Output the (x, y) coordinate of the center of the cell containing the given text.  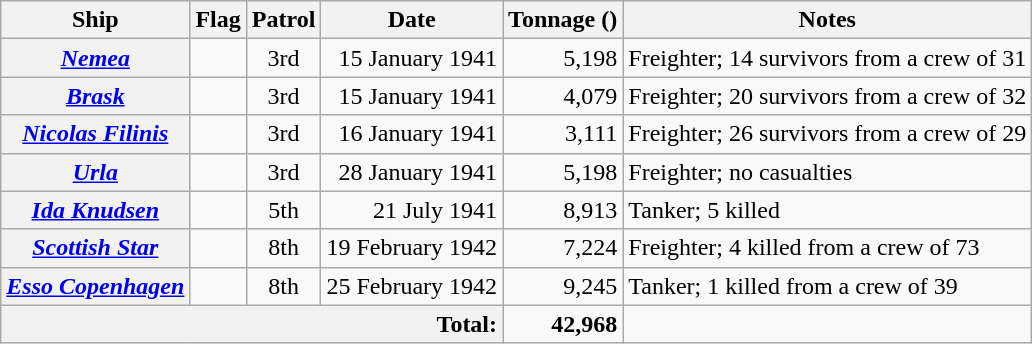
21 July 1941 (412, 210)
3,111 (563, 134)
16 January 1941 (412, 134)
Total: (252, 324)
9,245 (563, 286)
Patrol (284, 20)
5th (284, 210)
Tanker; 1 killed from a crew of 39 (828, 286)
Tanker; 5 killed (828, 210)
Nemea (96, 58)
28 January 1941 (412, 172)
Date (412, 20)
Freighter; 20 survivors from a crew of 32 (828, 96)
Flag (218, 20)
Freighter; 4 killed from a crew of 73 (828, 248)
7,224 (563, 248)
Ship (96, 20)
Ida Knudsen (96, 210)
Esso Copenhagen (96, 286)
Freighter; no casualties (828, 172)
42,968 (563, 324)
Scottish Star (96, 248)
Tonnage () (563, 20)
4,079 (563, 96)
Freighter; 14 survivors from a crew of 31 (828, 58)
Nicolas Filinis (96, 134)
Notes (828, 20)
Freighter; 26 survivors from a crew of 29 (828, 134)
Urla (96, 172)
8,913 (563, 210)
19 February 1942 (412, 248)
25 February 1942 (412, 286)
Brask (96, 96)
